Capture the cell that displays the provided text and extract its [X, Y] central coordinate. 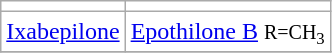
Ixabepilone [63, 32]
Epothilone B R=CH3 [228, 32]
